For the text-containing cell, return its midpoint in [x, y] coordinate format. 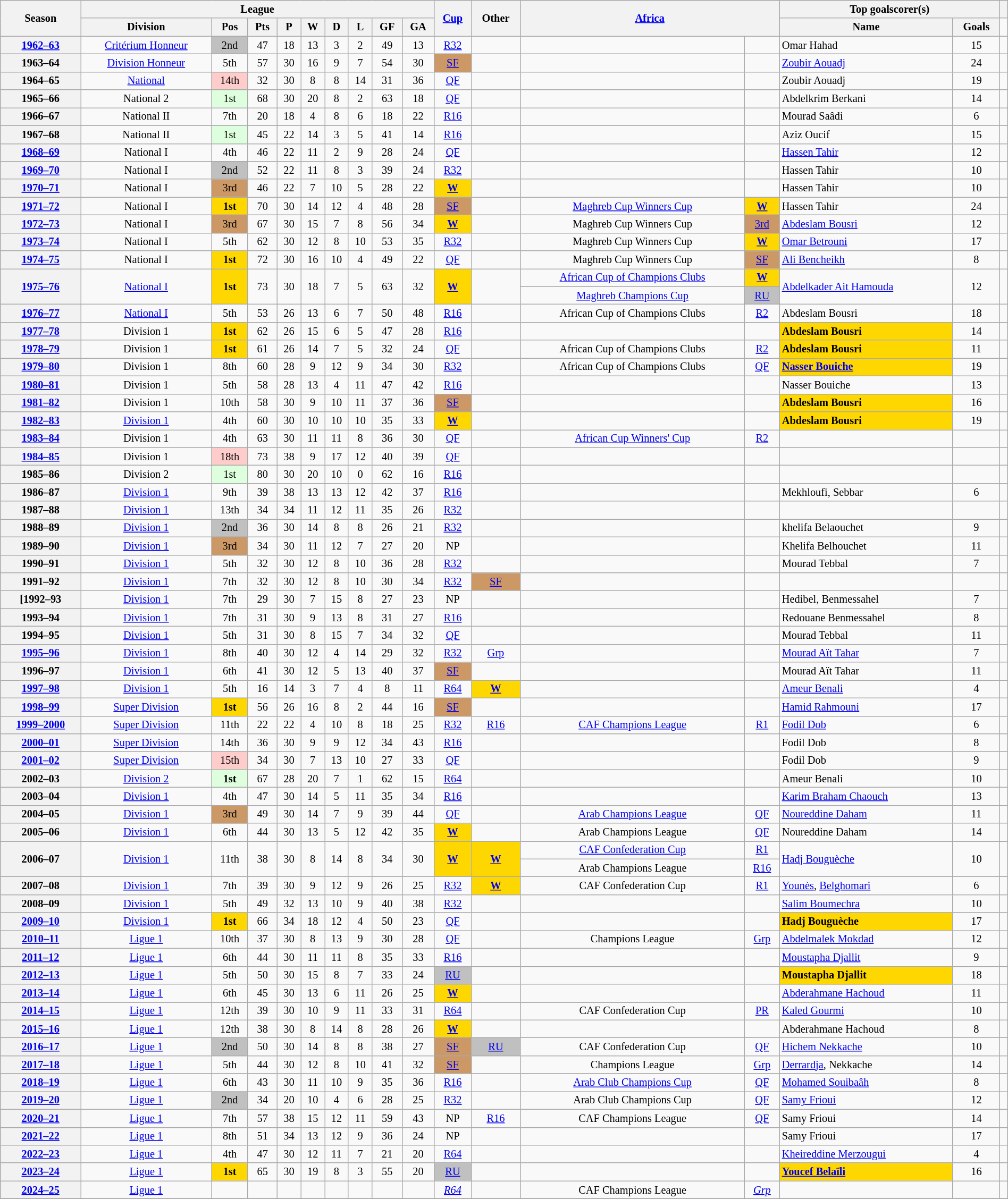
2016–17 [40, 1046]
1994–95 [40, 635]
1988–89 [40, 528]
1976–77 [40, 313]
African Cup Winners' Cup [632, 438]
68 [263, 99]
1985–86 [40, 474]
[1992–93 [40, 599]
Other [495, 18]
2012–13 [40, 975]
1987–88 [40, 510]
2017–18 [40, 1065]
2005–06 [40, 832]
1970–71 [40, 188]
1975–76 [40, 286]
PR [762, 1011]
D [337, 27]
2024–25 [40, 1190]
61 [263, 349]
1964–65 [40, 81]
1966–67 [40, 116]
70 [263, 206]
Top goalscorer(s) [890, 9]
1973–74 [40, 242]
khelifa Belaouchet [866, 528]
1974–75 [40, 260]
Hichem Nekkache [866, 1046]
GA [418, 27]
66 [263, 922]
1978–79 [40, 349]
Derrardja, Nekkache [866, 1065]
55 [387, 1172]
2007–08 [40, 886]
1999–2000 [40, 725]
Season [40, 18]
1979–80 [40, 367]
1977–78 [40, 331]
National 2 [146, 99]
1995–96 [40, 653]
2011–12 [40, 957]
Mourad Saâdi [866, 116]
2020–21 [40, 1118]
Division [146, 27]
1969–70 [40, 170]
72 [263, 260]
2023–24 [40, 1172]
Pos [230, 27]
Karim Braham Chaouch [866, 796]
Youcef Belaïli [866, 1172]
Abdelkader Ait Hamouda [866, 286]
59 [387, 1118]
Ali Bencheikh [866, 260]
80 [263, 474]
51 [263, 1136]
2008–09 [40, 904]
Hedibel, Benmessahel [866, 599]
1993–94 [40, 618]
Younès, Belghomari [866, 886]
Salim Boumechra [866, 904]
Khelifa Belhouchet [866, 546]
2006–07 [40, 859]
1989–90 [40, 546]
2014–15 [40, 1011]
1972–73 [40, 224]
Pts [263, 27]
P [289, 27]
2018–19 [40, 1083]
1990–91 [40, 564]
Africa [650, 18]
Mohamed Souibaâh [866, 1083]
1965–66 [40, 99]
Abdelkrim Berkani [866, 99]
0 [360, 474]
1991–92 [40, 581]
1962–63 [40, 45]
1967–68 [40, 134]
2009–10 [40, 922]
Cup [452, 18]
1982–83 [40, 420]
National [146, 81]
1998–99 [40, 707]
Goals [976, 27]
2021–22 [40, 1136]
1984–85 [40, 457]
2000–01 [40, 742]
Hamid Rahmouni [866, 707]
L [360, 27]
2001–02 [40, 761]
13th [230, 510]
1971–72 [40, 206]
2010–11 [40, 939]
Kaled Gourmi [866, 1011]
2004–05 [40, 814]
League [257, 9]
Critérium Honneur [146, 45]
1996–97 [40, 671]
1963–64 [40, 63]
1980–81 [40, 385]
1 [360, 779]
Redouane Benmessahel [866, 618]
15th [230, 761]
Abdelmalek Mokdad [866, 939]
Division Honneur [146, 63]
2015–16 [40, 1029]
Kheireddine Merzougui [866, 1154]
1968–69 [40, 153]
1981–82 [40, 403]
2003–04 [40, 796]
Omar Hahad [866, 45]
54 [387, 63]
1983–84 [40, 438]
9th [230, 492]
65 [263, 1172]
Omar Betrouni [866, 242]
2002–03 [40, 779]
2019–20 [40, 1100]
Maghreb Champions Cup [632, 295]
52 [263, 170]
Name [866, 27]
1997–98 [40, 689]
Aziz Oucif [866, 134]
2022–23 [40, 1154]
18th [230, 457]
2013–14 [40, 993]
1986–87 [40, 492]
Mekhloufi, Sebbar [866, 492]
GF [387, 27]
